Detect which cell encompasses the target text, then output its (x, y) center coordinate. 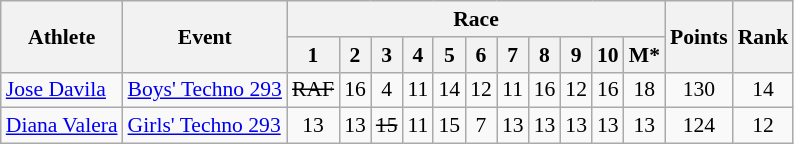
Jose Davila (62, 90)
Boys' Techno 293 (205, 90)
Rank (764, 36)
Event (205, 36)
Girls' Techno 293 (205, 126)
5 (449, 55)
Athlete (62, 36)
RAF (313, 90)
M* (644, 55)
2 (355, 55)
9 (576, 55)
3 (387, 55)
1 (313, 55)
Race (476, 19)
Diana Valera (62, 126)
Points (699, 36)
10 (608, 55)
130 (699, 90)
18 (644, 90)
124 (699, 126)
8 (545, 55)
6 (481, 55)
